Identify which cell holds the provided text, then report its [X, Y] central coordinate. 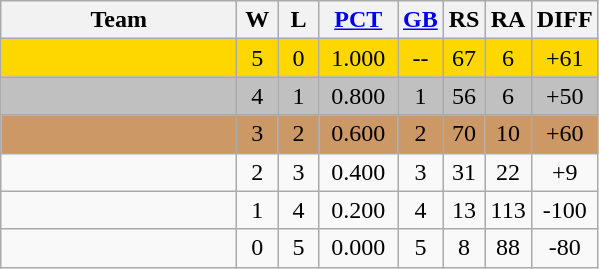
113 [508, 210]
-80 [564, 248]
-- [421, 58]
Team [119, 20]
31 [464, 172]
PCT [358, 20]
67 [464, 58]
10 [508, 134]
RA [508, 20]
RS [464, 20]
W [258, 20]
+9 [564, 172]
+61 [564, 58]
13 [464, 210]
-100 [564, 210]
+60 [564, 134]
1.000 [358, 58]
70 [464, 134]
8 [464, 248]
56 [464, 96]
22 [508, 172]
GB [421, 20]
0.800 [358, 96]
0.400 [358, 172]
0.000 [358, 248]
0.200 [358, 210]
88 [508, 248]
+50 [564, 96]
L [298, 20]
DIFF [564, 20]
0.600 [358, 134]
